Detect which cell encompasses the target text, then output its (x, y) center coordinate. 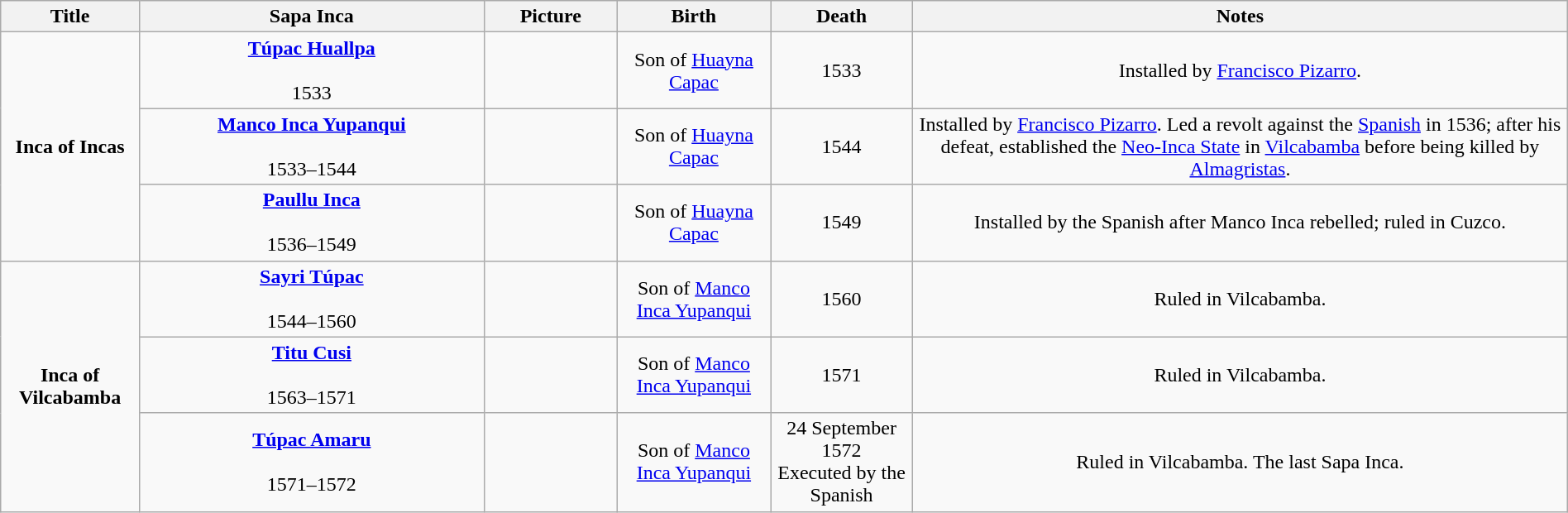
Picture (551, 17)
Installed by the Spanish after Manco Inca rebelled; ruled in Cuzco. (1241, 223)
Sapa Inca (311, 17)
Birth (693, 17)
24 September 1572Executed by the Spanish (842, 462)
1544 (842, 146)
1571 (842, 375)
Death (842, 17)
Sayri Túpac1544–1560 (311, 299)
Túpac Huallpa1533 (311, 70)
Titu Cusi1563–1571 (311, 375)
1560 (842, 299)
1549 (842, 223)
Inca of Vilcabamba (70, 386)
Title (70, 17)
Túpac Amaru1571–1572 (311, 462)
Manco Inca Yupanqui1533–1544 (311, 146)
Installed by Francisco Pizarro. (1241, 70)
Notes (1241, 17)
Inca of Incas (70, 146)
1533 (842, 70)
Paullu Inca1536–1549 (311, 223)
Ruled in Vilcabamba. The last Sapa Inca. (1241, 462)
